Return (X, Y) of the center of cell containing provided text 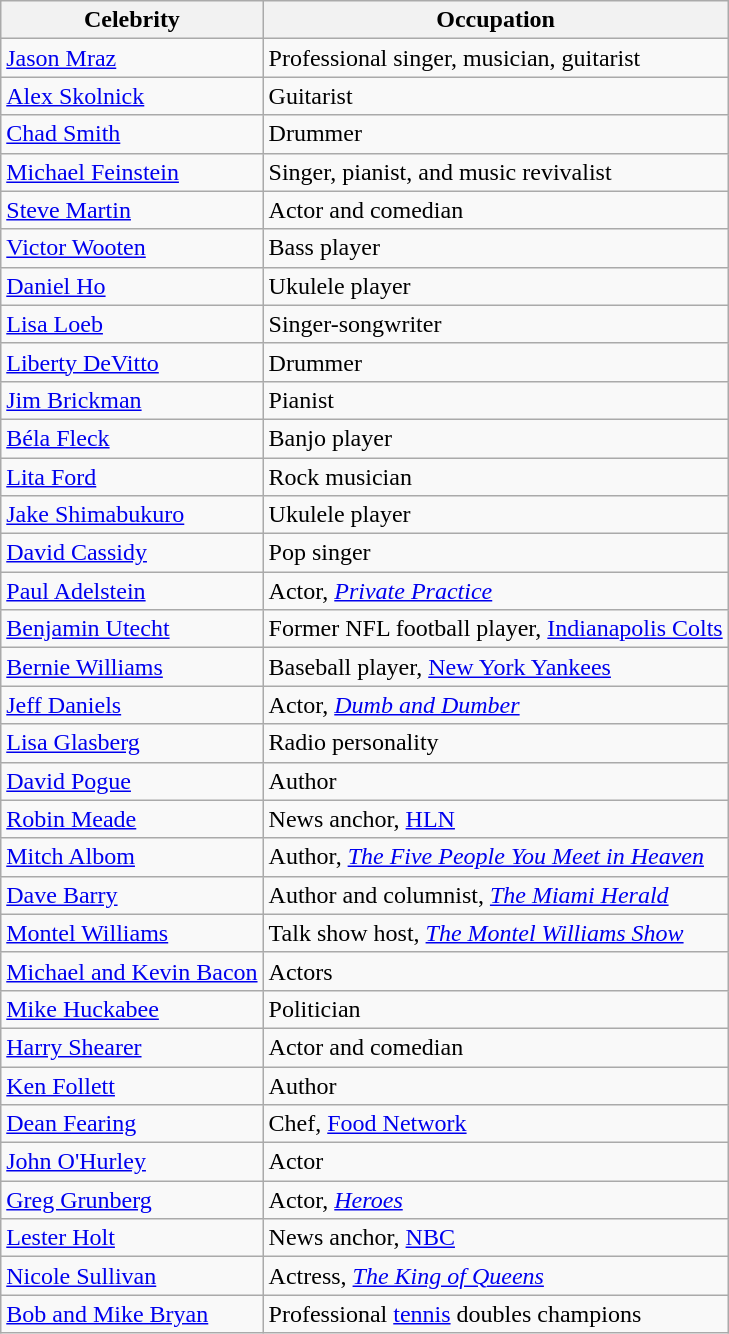
Michael and Kevin Bacon (132, 971)
Mike Huckabee (132, 1009)
Pianist (496, 400)
Singer-songwriter (496, 324)
Actor, Private Practice (496, 591)
Banjo player (496, 438)
Mitch Albom (132, 857)
Liberty DeVitto (132, 362)
Bernie Williams (132, 667)
Bass player (496, 248)
Jake Shimabukuro (132, 515)
Former NFL football player, Indianapolis Colts (496, 629)
Pop singer (496, 553)
Actors (496, 971)
Steve Martin (132, 210)
Chad Smith (132, 134)
Bob and Mike Bryan (132, 1314)
David Pogue (132, 781)
Author and columnist, The Miami Herald (496, 895)
Greg Grunberg (132, 1200)
Celebrity (132, 20)
Béla Fleck (132, 438)
Daniel Ho (132, 286)
Politician (496, 1009)
Baseball player, New York Yankees (496, 667)
Jason Mraz (132, 58)
News anchor, HLN (496, 819)
Occupation (496, 20)
Ken Follett (132, 1085)
Lisa Glasberg (132, 743)
Singer, pianist, and music revivalist (496, 172)
Jeff Daniels (132, 705)
Jim Brickman (132, 400)
Professional singer, musician, guitarist (496, 58)
Chef, Food Network (496, 1124)
Paul Adelstein (132, 591)
Victor Wooten (132, 248)
Lisa Loeb (132, 324)
Dean Fearing (132, 1124)
Alex Skolnick (132, 96)
Rock musician (496, 477)
Michael Feinstein (132, 172)
Guitarist (496, 96)
Actor (496, 1162)
Professional tennis doubles champions (496, 1314)
Lester Holt (132, 1238)
Harry Shearer (132, 1047)
Radio personality (496, 743)
News anchor, NBC (496, 1238)
Actress, The King of Queens (496, 1276)
Talk show host, The Montel Williams Show (496, 933)
Author, The Five People You Meet in Heaven (496, 857)
Robin Meade (132, 819)
Montel Williams (132, 933)
Nicole Sullivan (132, 1276)
Benjamin Utecht (132, 629)
John O'Hurley (132, 1162)
Dave Barry (132, 895)
Actor, Dumb and Dumber (496, 705)
Lita Ford (132, 477)
David Cassidy (132, 553)
Actor, Heroes (496, 1200)
